Capture the cell that displays the provided text and extract its (x, y) central coordinate. 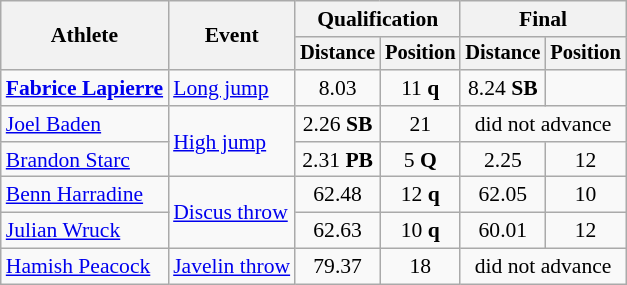
Long jump (232, 88)
Javelin throw (232, 267)
Fabrice Lapierre (84, 88)
79.37 (338, 267)
Brandon Starc (84, 160)
Qualification (378, 19)
Event (232, 36)
Julian Wruck (84, 231)
2.25 (502, 160)
60.01 (502, 231)
2.26 SB (338, 124)
10 (585, 195)
Athlete (84, 36)
10 q (420, 231)
Joel Baden (84, 124)
8.24 SB (502, 88)
21 (420, 124)
18 (420, 267)
5 Q (420, 160)
62.48 (338, 195)
62.05 (502, 195)
11 q (420, 88)
62.63 (338, 231)
2.31 PB (338, 160)
12 q (420, 195)
High jump (232, 142)
8.03 (338, 88)
Hamish Peacock (84, 267)
Discus throw (232, 212)
Benn Harradine (84, 195)
Final (542, 19)
